Pinpoint the cell where the given text exists, returning its (x, y) midpoint coordinate. 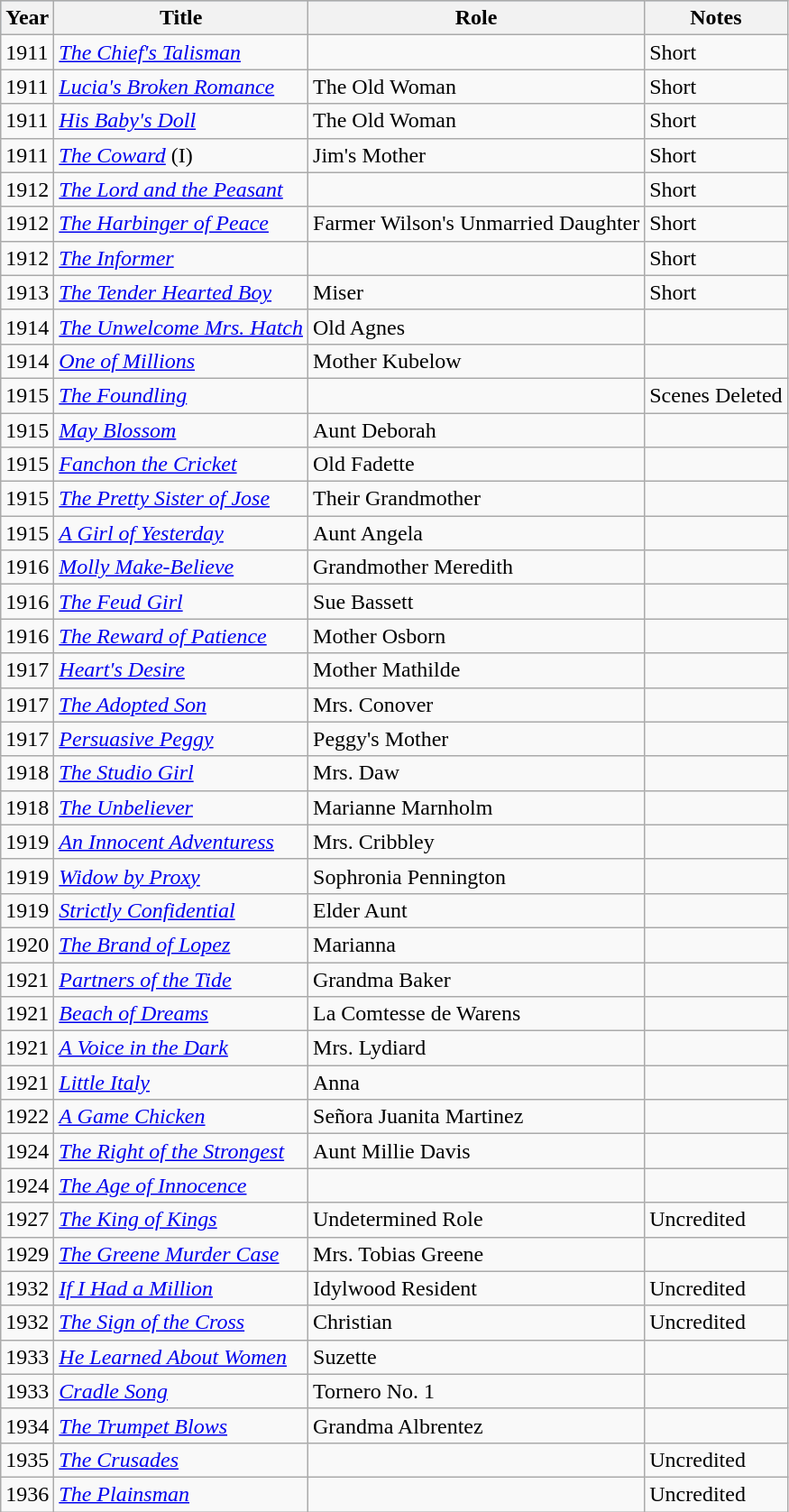
Strictly Confidential (181, 910)
The Trumpet Blows (181, 1425)
Old Agnes (476, 327)
Persuasive Peggy (181, 739)
Undetermined Role (476, 1220)
Scenes Deleted (716, 395)
The Informer (181, 258)
Mother Mathilde (476, 670)
The Lord and the Peasant (181, 189)
Tornero No. 1 (476, 1391)
Mrs. Lydiard (476, 1048)
Mrs. Tobias Greene (476, 1254)
1935 (27, 1460)
Peggy's Mother (476, 739)
1929 (27, 1254)
Grandma Baker (476, 979)
Little Italy (181, 1083)
Christian (476, 1323)
May Blossom (181, 430)
Mother Kubelow (476, 361)
1927 (27, 1220)
Sophronia Pennington (476, 876)
Title (181, 18)
Lucia's Broken Romance (181, 87)
Cradle Song (181, 1391)
The Crusades (181, 1460)
Widow by Proxy (181, 876)
The Reward of Patience (181, 636)
The Adopted Son (181, 705)
Marianne Marnholm (476, 807)
The Greene Murder Case (181, 1254)
La Comtesse de Warens (476, 1014)
The King of Kings (181, 1220)
The Sign of the Cross (181, 1323)
Molly Make-Believe (181, 567)
Elder Aunt (476, 910)
Partners of the Tide (181, 979)
Beach of Dreams (181, 1014)
A Girl of Yesterday (181, 533)
He Learned About Women (181, 1357)
Aunt Millie Davis (476, 1151)
A Voice in the Dark (181, 1048)
Señora Juanita Martinez (476, 1117)
Jim's Mother (476, 155)
Mrs. Daw (476, 773)
Anna (476, 1083)
Farmer Wilson's Unmarried Daughter (476, 224)
The Tender Hearted Boy (181, 292)
The Chief's Talisman (181, 52)
1913 (27, 292)
Year (27, 18)
The Studio Girl (181, 773)
A Game Chicken (181, 1117)
Aunt Deborah (476, 430)
Notes (716, 18)
The Coward (I) (181, 155)
The Feud Girl (181, 602)
The Pretty Sister of Jose (181, 499)
If I Had a Million (181, 1288)
Aunt Angela (476, 533)
The Age of Innocence (181, 1185)
Suzette (476, 1357)
Mother Osborn (476, 636)
Their Grandmother (476, 499)
1922 (27, 1117)
The Foundling (181, 395)
Mrs. Cribbley (476, 842)
Idylwood Resident (476, 1288)
The Brand of Lopez (181, 945)
The Plainsman (181, 1494)
Grandmother Meredith (476, 567)
Grandma Albrentez (476, 1425)
Role (476, 18)
The Harbinger of Peace (181, 224)
His Baby's Doll (181, 121)
The Unwelcome Mrs. Hatch (181, 327)
The Unbeliever (181, 807)
Old Fadette (476, 465)
Sue Bassett (476, 602)
Mrs. Conover (476, 705)
1936 (27, 1494)
Fanchon the Cricket (181, 465)
1920 (27, 945)
Heart's Desire (181, 670)
One of Millions (181, 361)
Miser (476, 292)
The Right of the Strongest (181, 1151)
1934 (27, 1425)
An Innocent Adventuress (181, 842)
Marianna (476, 945)
